Return the (x, y) coordinate for the center point of the cell that contains the specified text.  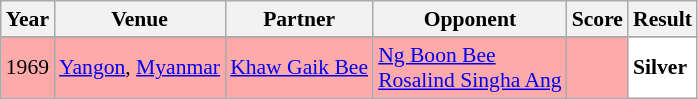
Khaw Gaik Bee (299, 68)
Opponent (470, 19)
Partner (299, 19)
Year (28, 19)
Silver (662, 68)
Result (662, 19)
Venue (140, 19)
Yangon, Myanmar (140, 68)
Ng Boon Bee Rosalind Singha Ang (470, 68)
Score (598, 19)
1969 (28, 68)
